From the cell containing the given text, extract its center point as [X, Y] coordinate. 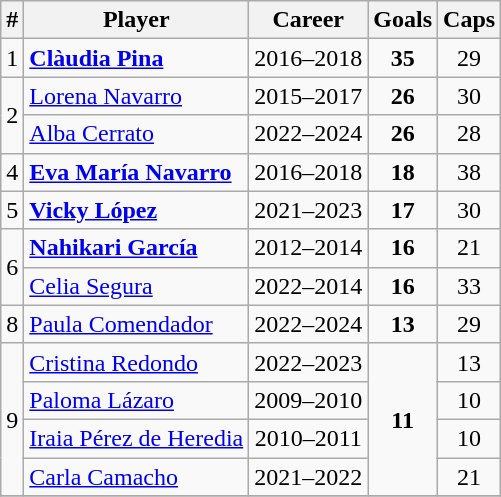
Caps [470, 20]
Carla Camacho [136, 477]
38 [470, 172]
8 [12, 324]
Vicky López [136, 210]
5 [12, 210]
1 [12, 58]
33 [470, 286]
4 [12, 172]
2015–2017 [308, 96]
9 [12, 419]
Eva María Navarro [136, 172]
6 [12, 267]
28 [470, 134]
2022–2023 [308, 362]
Lorena Navarro [136, 96]
2009–2010 [308, 400]
2012–2014 [308, 248]
Paula Comendador [136, 324]
35 [403, 58]
Celia Segura [136, 286]
11 [403, 419]
Goals [403, 20]
Player [136, 20]
Alba Cerrato [136, 134]
2 [12, 115]
# [12, 20]
2021–2022 [308, 477]
Iraia Pérez de Heredia [136, 438]
2010–2011 [308, 438]
18 [403, 172]
Paloma Lázaro [136, 400]
17 [403, 210]
Clàudia Pina [136, 58]
Cristina Redondo [136, 362]
2022–2014 [308, 286]
Nahikari García [136, 248]
2021–2023 [308, 210]
Career [308, 20]
